Scan for the cell matching the given text and deliver its (X, Y) coordinate at center. 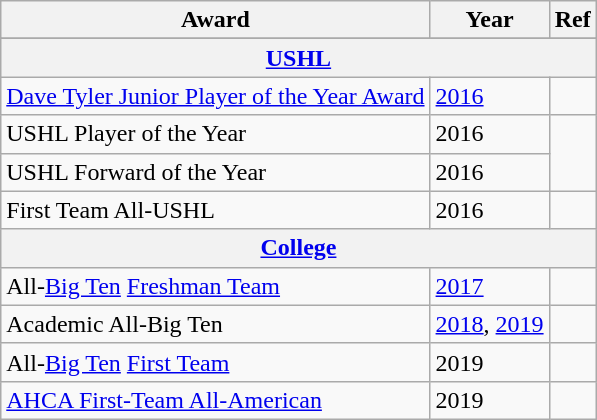
Year (490, 20)
Academic All-Big Ten (216, 324)
All-Big Ten Freshman Team (216, 286)
Dave Tyler Junior Player of the Year Award (216, 96)
2017 (490, 286)
USHL Forward of the Year (216, 172)
First Team All-USHL (216, 210)
2018, 2019 (490, 324)
USHL (298, 58)
Award (216, 20)
College (298, 248)
AHCA First-Team All-American (216, 400)
USHL Player of the Year (216, 134)
All-Big Ten First Team (216, 362)
Ref (572, 20)
